Determine the (X, Y) coordinate at the center of the cell enclosing the given text.  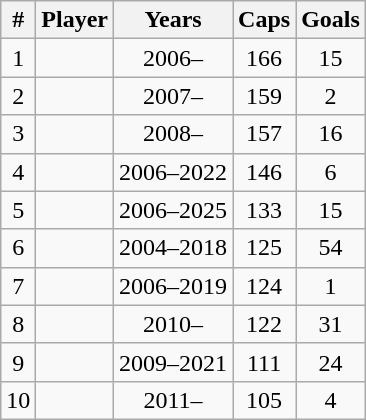
2006–2025 (174, 210)
# (18, 20)
24 (331, 362)
7 (18, 286)
105 (264, 400)
2011– (174, 400)
Player (75, 20)
2010– (174, 324)
146 (264, 172)
159 (264, 96)
2006–2022 (174, 172)
16 (331, 134)
2006–2019 (174, 286)
9 (18, 362)
124 (264, 286)
31 (331, 324)
2008– (174, 134)
10 (18, 400)
Caps (264, 20)
2004–2018 (174, 248)
122 (264, 324)
Goals (331, 20)
133 (264, 210)
54 (331, 248)
111 (264, 362)
Years (174, 20)
157 (264, 134)
8 (18, 324)
166 (264, 58)
125 (264, 248)
3 (18, 134)
2009–2021 (174, 362)
2007– (174, 96)
5 (18, 210)
2006– (174, 58)
